Scan for the cell matching the given text and deliver its [x, y] coordinate at center. 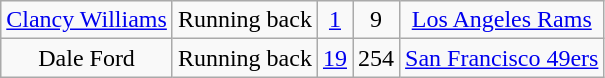
254 [376, 58]
19 [334, 58]
San Francisco 49ers [502, 58]
1 [334, 20]
Los Angeles Rams [502, 20]
9 [376, 20]
Dale Ford [87, 58]
Clancy Williams [87, 20]
